Provide the (X, Y) coordinate of the cell's center where the given text is located.  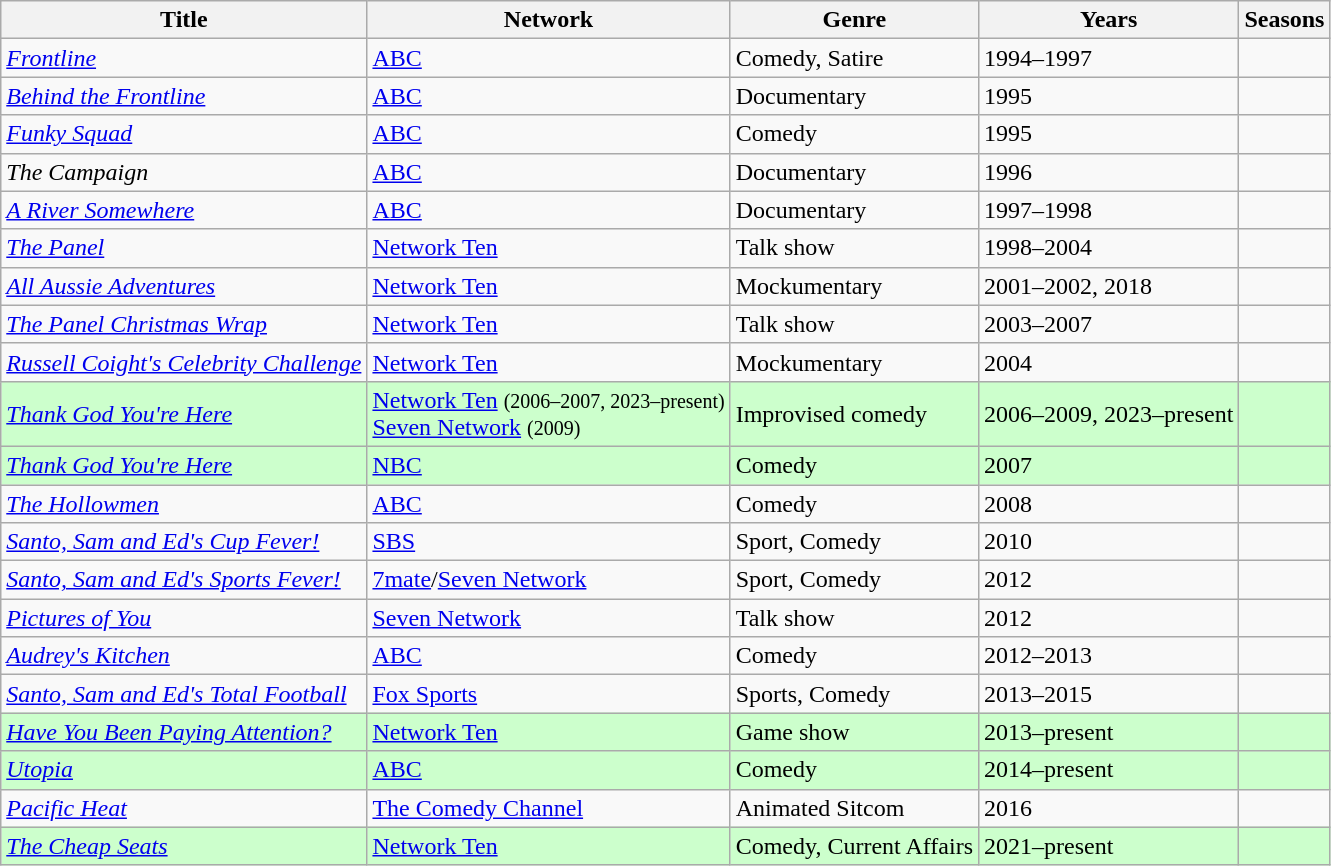
The Campaign (184, 172)
Comedy, Current Affairs (854, 846)
1998–2004 (1109, 248)
Utopia (184, 770)
Santo, Sam and Ed's Cup Fever! (184, 542)
Years (1109, 20)
Seasons (1284, 20)
2013–present (1109, 732)
Behind the Frontline (184, 96)
Title (184, 20)
Pacific Heat (184, 808)
The Comedy Channel (548, 808)
All Aussie Adventures (184, 286)
2008 (1109, 503)
Comedy, Satire (854, 58)
2003–2007 (1109, 324)
2004 (1109, 362)
2021–present (1109, 846)
Network (548, 20)
1997–1998 (1109, 210)
7mate/Seven Network (548, 580)
The Panel (184, 248)
2007 (1109, 465)
SBS (548, 542)
Genre (854, 20)
Game show (854, 732)
2010 (1109, 542)
Russell Coight's Celebrity Challenge (184, 362)
Santo, Sam and Ed's Total Football (184, 694)
1994–1997 (1109, 58)
2016 (1109, 808)
2014–present (1109, 770)
The Hollowmen (184, 503)
Santo, Sam and Ed's Sports Fever! (184, 580)
Seven Network (548, 618)
Improvised comedy (854, 414)
NBC (548, 465)
Have You Been Paying Attention? (184, 732)
2001–2002, 2018 (1109, 286)
Audrey's Kitchen (184, 656)
The Cheap Seats (184, 846)
Pictures of You (184, 618)
Frontline (184, 58)
2012–2013 (1109, 656)
Animated Sitcom (854, 808)
2006–2009, 2023–present (1109, 414)
A River Somewhere (184, 210)
2013–2015 (1109, 694)
The Panel Christmas Wrap (184, 324)
Funky Squad (184, 134)
1996 (1109, 172)
Network Ten (2006–2007, 2023–present) Seven Network (2009) (548, 414)
Sports, Comedy (854, 694)
Fox Sports (548, 694)
